Search for the cell housing the specified text and yield its [x, y] center coordinate. 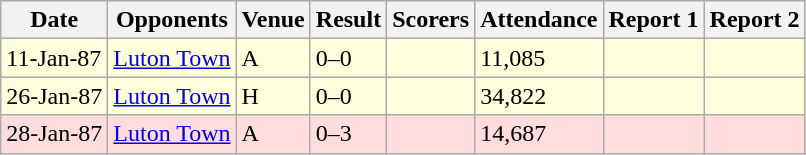
Date [54, 20]
11-Jan-87 [54, 58]
Report 2 [754, 20]
26-Jan-87 [54, 96]
28-Jan-87 [54, 134]
11,085 [539, 58]
14,687 [539, 134]
Scorers [431, 20]
34,822 [539, 96]
Report 1 [654, 20]
Venue [273, 20]
Attendance [539, 20]
Result [348, 20]
H [273, 96]
Opponents [172, 20]
0–3 [348, 134]
